Determine the [x, y] coordinate at the center of the cell enclosing the given text.  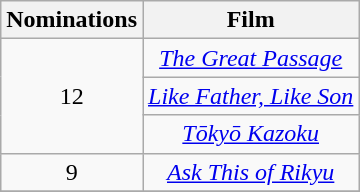
9 [72, 172]
Tōkyō Kazoku [250, 134]
Like Father, Like Son [250, 96]
12 [72, 96]
Ask This of Rikyu [250, 172]
Film [250, 20]
The Great Passage [250, 58]
Nominations [72, 20]
